For the text-containing cell, return its midpoint in [x, y] coordinate format. 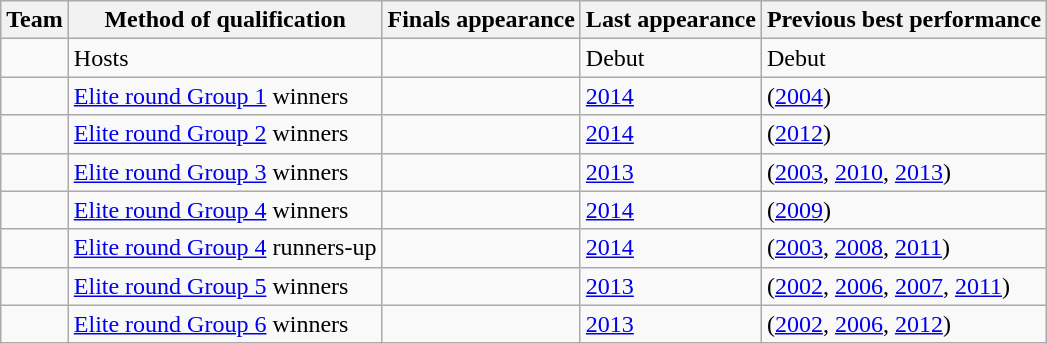
Finals appearance [481, 20]
(2002, 2006, 2012) [904, 324]
Elite round Group 4 runners-up [225, 248]
Team [35, 20]
Last appearance [670, 20]
Elite round Group 3 winners [225, 172]
Elite round Group 2 winners [225, 134]
(2003, 2008, 2011) [904, 248]
Elite round Group 6 winners [225, 324]
Elite round Group 4 winners [225, 210]
Previous best performance [904, 20]
Hosts [225, 58]
Elite round Group 1 winners [225, 96]
(2012) [904, 134]
(2003, 2010, 2013) [904, 172]
Method of qualification [225, 20]
(2009) [904, 210]
(2004) [904, 96]
(2002, 2006, 2007, 2011) [904, 286]
Elite round Group 5 winners [225, 286]
